Identify which cell holds the provided text, then report its (x, y) central coordinate. 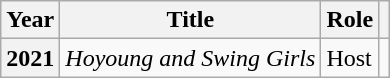
Host (350, 58)
Title (190, 20)
Year (30, 20)
2021 (30, 58)
Role (350, 20)
Hoyoung and Swing Girls (190, 58)
